Find where the given text appears and provide that cell's center as [x, y] coordinate. 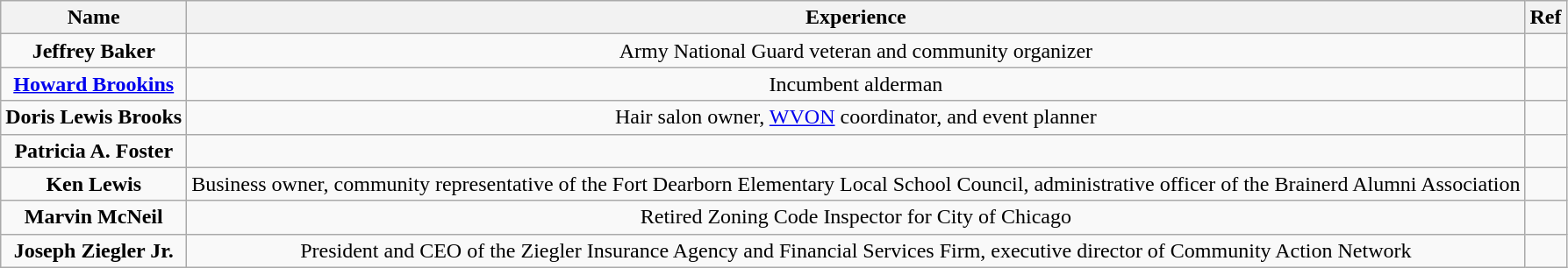
Retired Zoning Code Inspector for City of Chicago [856, 217]
Marvin McNeil [94, 217]
Howard Brookins [94, 84]
Army National Guard veteran and community organizer [856, 51]
Incumbent alderman [856, 84]
Jeffrey Baker [94, 51]
Experience [856, 18]
Ken Lewis [94, 184]
Patricia A. Foster [94, 151]
Ref [1546, 18]
Name [94, 18]
President and CEO of the Ziegler Insurance Agency and Financial Services Firm, executive director of Community Action Network [856, 250]
Joseph Ziegler Jr. [94, 250]
Hair salon owner, WVON coordinator, and event planner [856, 117]
Doris Lewis Brooks [94, 117]
